Return the [x, y] coordinate for the center point of the cell that contains the specified text.  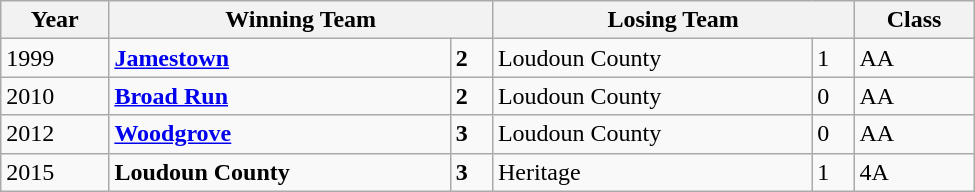
2010 [55, 96]
Losing Team [672, 20]
Winning Team [301, 20]
Heritage [652, 172]
Jamestown [280, 58]
Year [55, 20]
2015 [55, 172]
1999 [55, 58]
Class [914, 20]
2012 [55, 134]
Broad Run [280, 96]
Woodgrove [280, 134]
4A [914, 172]
